Pinpoint the cell where the given text exists, returning its [X, Y] midpoint coordinate. 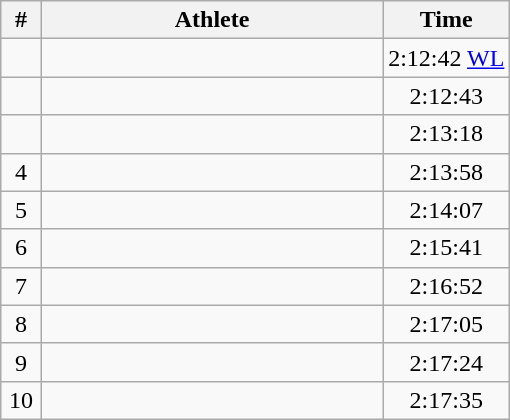
2:16:52 [446, 286]
Time [446, 20]
2:13:18 [446, 134]
2:12:42 WL [446, 58]
2:17:05 [446, 324]
8 [22, 324]
10 [22, 400]
2:15:41 [446, 248]
2:12:43 [446, 96]
2:17:24 [446, 362]
6 [22, 248]
# [22, 20]
7 [22, 286]
2:14:07 [446, 210]
4 [22, 172]
2:13:58 [446, 172]
5 [22, 210]
9 [22, 362]
2:17:35 [446, 400]
Athlete [212, 20]
